Determine the [X, Y] coordinate at the center of the cell enclosing the given text.  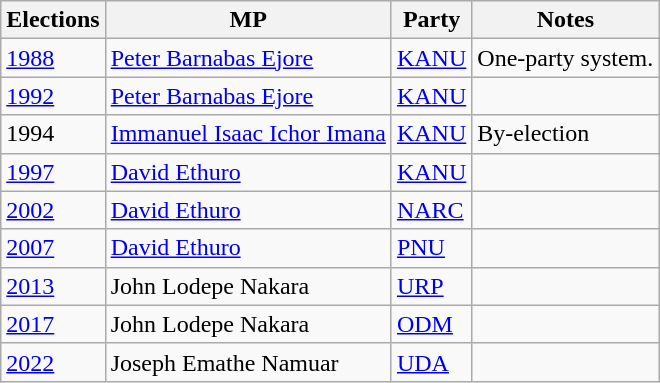
2007 [53, 248]
UDA [431, 362]
URP [431, 286]
Notes [566, 20]
PNU [431, 248]
2002 [53, 210]
One-party system. [566, 58]
ODM [431, 324]
2013 [53, 286]
1988 [53, 58]
2022 [53, 362]
By-election [566, 134]
Elections [53, 20]
2017 [53, 324]
Party [431, 20]
1994 [53, 134]
1992 [53, 96]
MP [248, 20]
Immanuel Isaac Ichor Imana [248, 134]
NARC [431, 210]
Joseph Emathe Namuar [248, 362]
1997 [53, 172]
